Search for the cell housing the specified text and yield its [X, Y] center coordinate. 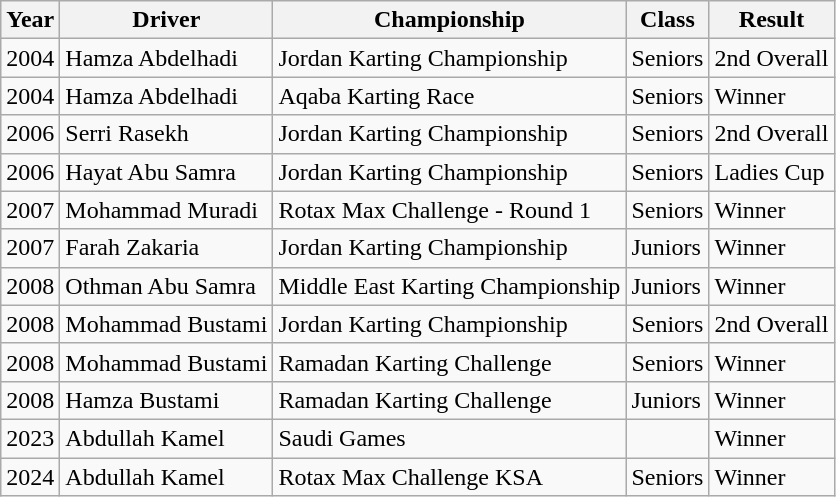
2024 [30, 477]
Saudi Games [450, 438]
Ladies Cup [772, 172]
Serri Rasekh [166, 134]
Middle East Karting Championship [450, 286]
Rotax Max Challenge KSA [450, 477]
Aqaba Karting Race [450, 96]
Driver [166, 20]
Othman Abu Samra [166, 286]
Championship [450, 20]
Year [30, 20]
Farah Zakaria [166, 248]
Hayat Abu Samra [166, 172]
Mohammad Muradi [166, 210]
2023 [30, 438]
Rotax Max Challenge - Round 1 [450, 210]
Hamza Bustami [166, 400]
Result [772, 20]
Class [668, 20]
